Determine the [X, Y] coordinate at the center of the cell enclosing the given text.  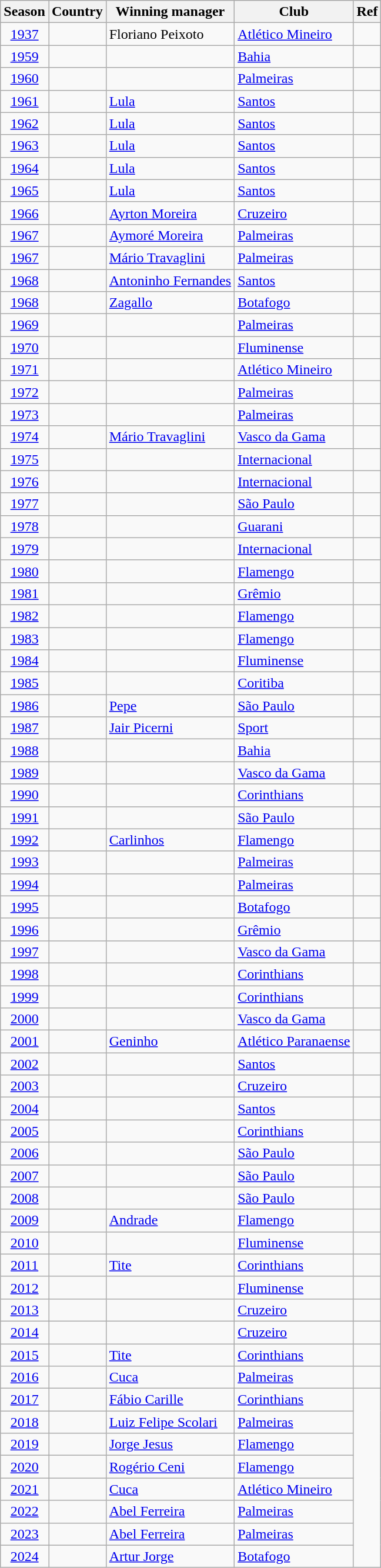
2017 [25, 1400]
1969 [25, 325]
1992 [25, 840]
1999 [25, 997]
Jorge Jesus [170, 1444]
Ayrton Moreira [170, 213]
1961 [25, 101]
2001 [25, 1042]
Zagallo [170, 303]
1959 [25, 56]
Guarani [294, 526]
2019 [25, 1444]
2022 [25, 1512]
1998 [25, 974]
1983 [25, 638]
Aymoré Moreira [170, 235]
2020 [25, 1467]
Carlinhos [170, 840]
2021 [25, 1489]
2024 [25, 1556]
2004 [25, 1109]
Geninho [170, 1042]
1994 [25, 885]
Atlético Paranaense [294, 1042]
1937 [25, 34]
2008 [25, 1198]
1989 [25, 773]
1986 [25, 706]
2002 [25, 1064]
Country [77, 12]
Andrade [170, 1220]
2014 [25, 1332]
1964 [25, 168]
1979 [25, 549]
1978 [25, 526]
1973 [25, 415]
2016 [25, 1377]
1985 [25, 683]
1976 [25, 482]
1972 [25, 392]
1963 [25, 146]
1993 [25, 862]
1995 [25, 907]
Coritiba [294, 683]
1984 [25, 661]
2010 [25, 1243]
2015 [25, 1355]
Winning manager [170, 12]
2011 [25, 1265]
2009 [25, 1220]
1966 [25, 213]
1988 [25, 750]
1991 [25, 818]
1987 [25, 728]
1980 [25, 571]
1997 [25, 952]
Pepe [170, 706]
1981 [25, 593]
Ref [367, 12]
Luiz Felipe Scolari [170, 1422]
Floriano Peixoto [170, 34]
1962 [25, 124]
2000 [25, 1019]
2007 [25, 1176]
1960 [25, 79]
Jair Picerni [170, 728]
Fábio Carille [170, 1400]
2023 [25, 1534]
2018 [25, 1422]
2013 [25, 1310]
1970 [25, 348]
2012 [25, 1287]
2006 [25, 1153]
1974 [25, 437]
Rogério Ceni [170, 1467]
1990 [25, 795]
1975 [25, 459]
1982 [25, 616]
Season [25, 12]
Club [294, 12]
1965 [25, 191]
1996 [25, 929]
1971 [25, 370]
2005 [25, 1131]
Antoninho Fernandes [170, 281]
1977 [25, 504]
2003 [25, 1086]
Sport [294, 728]
Artur Jorge [170, 1556]
